Pinpoint the cell where the given text exists, returning its [x, y] midpoint coordinate. 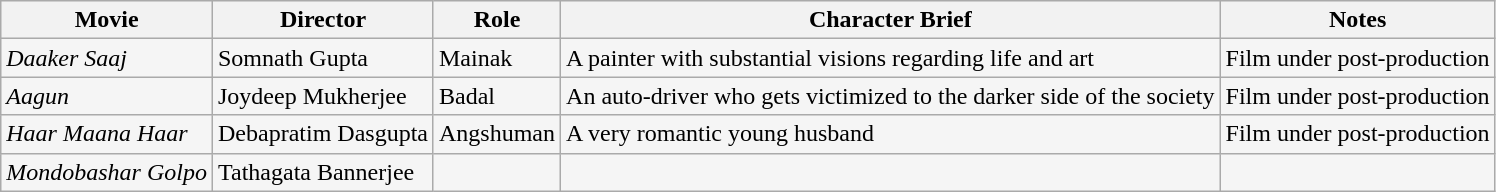
Haar Maana Haar [107, 134]
Notes [1358, 20]
Debapratim Dasgupta [322, 134]
Director [322, 20]
Character Brief [891, 20]
Role [496, 20]
Badal [496, 96]
Mondobashar Golpo [107, 172]
Somnath Gupta [322, 58]
A very romantic young husband [891, 134]
Movie [107, 20]
A painter with substantial visions regarding life and art [891, 58]
An auto-driver who gets victimized to the darker side of the society [891, 96]
Mainak [496, 58]
Angshuman [496, 134]
Joydeep Mukherjee [322, 96]
Tathagata Bannerjee [322, 172]
Aagun [107, 96]
Daaker Saaj [107, 58]
